Provide the [x, y] coordinate of the cell's center where the given text is located.  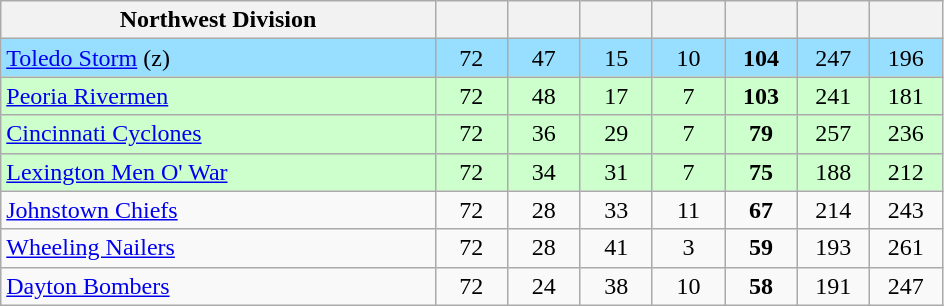
Northwest Division [218, 20]
Wheeling Nailers [218, 248]
Peoria Rivermen [218, 96]
38 [616, 286]
191 [833, 286]
181 [906, 96]
188 [833, 172]
33 [616, 210]
41 [616, 248]
17 [616, 96]
29 [616, 134]
31 [616, 172]
193 [833, 248]
58 [761, 286]
257 [833, 134]
243 [906, 210]
79 [761, 134]
11 [688, 210]
103 [761, 96]
Toledo Storm (z) [218, 58]
48 [544, 96]
24 [544, 286]
Cincinnati Cyclones [218, 134]
Dayton Bombers [218, 286]
59 [761, 248]
261 [906, 248]
75 [761, 172]
196 [906, 58]
Lexington Men O' War [218, 172]
104 [761, 58]
67 [761, 210]
15 [616, 58]
236 [906, 134]
47 [544, 58]
212 [906, 172]
214 [833, 210]
241 [833, 96]
Johnstown Chiefs [218, 210]
34 [544, 172]
3 [688, 248]
36 [544, 134]
